Output the [X, Y] coordinate of the center of the cell containing the given text.  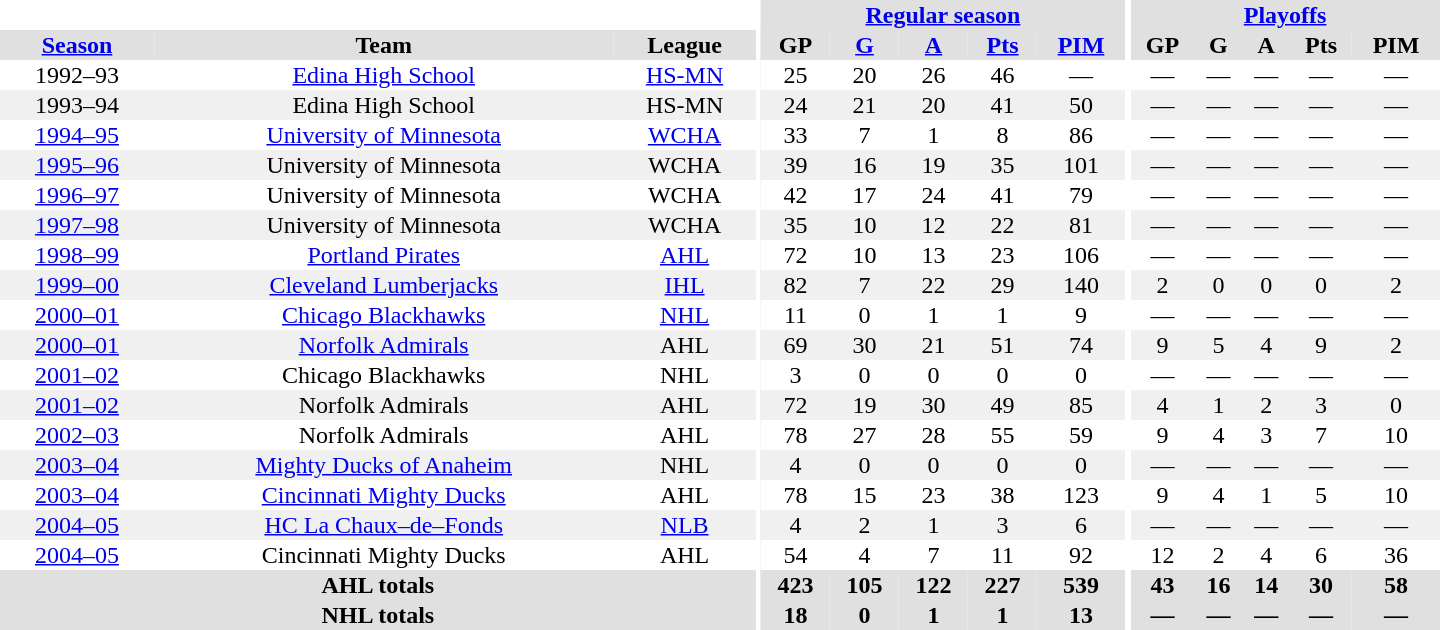
Cleveland Lumberjacks [384, 285]
36 [1396, 555]
54 [796, 555]
49 [1002, 405]
106 [1081, 255]
86 [1081, 135]
82 [796, 285]
NLB [684, 525]
NHL totals [378, 615]
58 [1396, 585]
14 [1266, 585]
105 [864, 585]
1999–00 [77, 285]
1994–95 [77, 135]
423 [796, 585]
27 [864, 435]
122 [934, 585]
Portland Pirates [384, 255]
1993–94 [77, 105]
51 [1002, 345]
101 [1081, 165]
AHL totals [378, 585]
79 [1081, 195]
46 [1002, 75]
Mighty Ducks of Anaheim [384, 465]
123 [1081, 495]
539 [1081, 585]
140 [1081, 285]
8 [1002, 135]
Playoffs [1285, 15]
43 [1162, 585]
Season [77, 45]
1997–98 [77, 225]
33 [796, 135]
42 [796, 195]
50 [1081, 105]
1995–96 [77, 165]
39 [796, 165]
1992–93 [77, 75]
85 [1081, 405]
38 [1002, 495]
IHL [684, 285]
18 [796, 615]
1998–99 [77, 255]
1996–97 [77, 195]
74 [1081, 345]
15 [864, 495]
69 [796, 345]
25 [796, 75]
17 [864, 195]
Team [384, 45]
59 [1081, 435]
2002–03 [77, 435]
227 [1002, 585]
HC La Chaux–de–Fonds [384, 525]
Regular season [943, 15]
26 [934, 75]
29 [1002, 285]
League [684, 45]
92 [1081, 555]
55 [1002, 435]
81 [1081, 225]
28 [934, 435]
